Return (X, Y) of the center of cell containing provided text 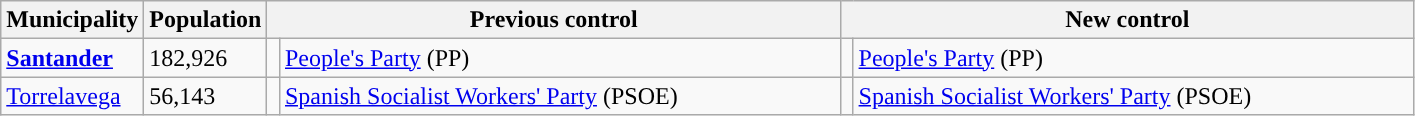
182,926 (206, 58)
56,143 (206, 96)
Population (206, 20)
New control (1127, 20)
Previous control (554, 20)
Santander (72, 58)
Torrelavega (72, 96)
Municipality (72, 20)
